Provide the [X, Y] coordinate of the cell's center where the given text is located.  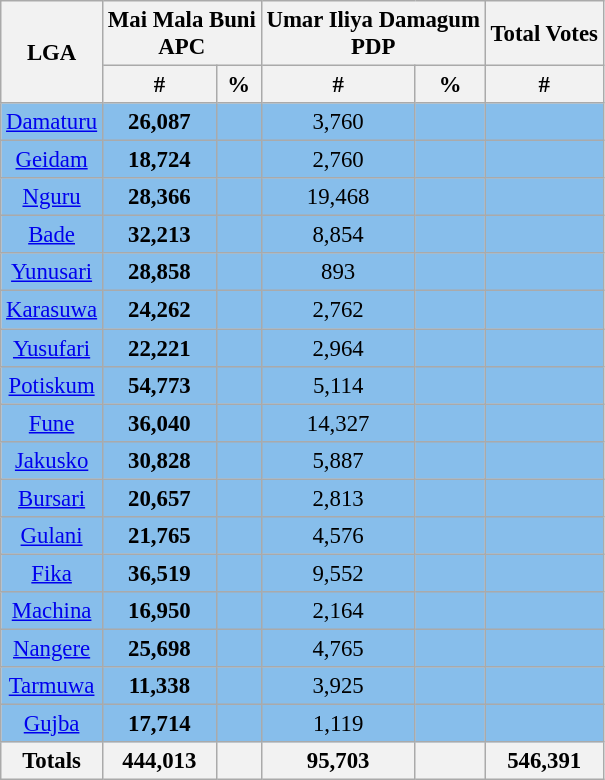
Gujba [52, 724]
11,338 [159, 686]
5,114 [338, 385]
21,765 [159, 536]
Yunusari [52, 273]
LGA [52, 52]
4,576 [338, 536]
2,762 [338, 310]
Totals [52, 761]
Jakusko [52, 460]
Potiskum [52, 385]
36,519 [159, 573]
2,813 [338, 498]
Nangere [52, 648]
2,164 [338, 611]
19,468 [338, 197]
444,013 [159, 761]
18,724 [159, 160]
2,964 [338, 348]
2,760 [338, 160]
Yusufari [52, 348]
32,213 [159, 235]
1,119 [338, 724]
Machina [52, 611]
Fune [52, 423]
8,854 [338, 235]
25,698 [159, 648]
3,925 [338, 686]
Mai Mala BuniAPC [182, 34]
Damaturu [52, 122]
546,391 [544, 761]
Bursari [52, 498]
Total Votes [544, 34]
36,040 [159, 423]
28,858 [159, 273]
4,765 [338, 648]
Gulani [52, 536]
Bade [52, 235]
9,552 [338, 573]
Fika [52, 573]
Karasuwa [52, 310]
26,087 [159, 122]
Umar Iliya DamagumPDP [373, 34]
28,366 [159, 197]
16,950 [159, 611]
5,887 [338, 460]
95,703 [338, 761]
22,221 [159, 348]
893 [338, 273]
Tarmuwa [52, 686]
54,773 [159, 385]
17,714 [159, 724]
Nguru [52, 197]
3,760 [338, 122]
Geidam [52, 160]
20,657 [159, 498]
30,828 [159, 460]
14,327 [338, 423]
24,262 [159, 310]
